Return (X, Y) of the center of cell containing provided text 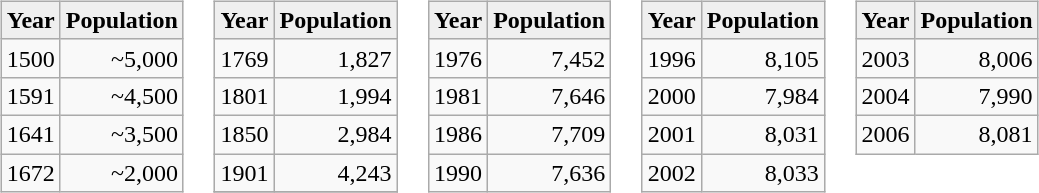
1,994 (336, 96)
7,709 (550, 134)
7,636 (550, 173)
2002 (672, 173)
7,646 (550, 96)
4,243 (336, 173)
7,984 (762, 96)
1500 (30, 58)
8,033 (762, 173)
8,006 (976, 58)
2006 (886, 134)
1641 (30, 134)
1981 (458, 96)
1996 (672, 58)
~4,500 (122, 96)
1850 (244, 134)
8,081 (976, 134)
~3,500 (122, 134)
8,031 (762, 134)
1672 (30, 173)
2004 (886, 96)
1801 (244, 96)
~5,000 (122, 58)
1591 (30, 96)
1769 (244, 58)
2001 (672, 134)
7,452 (550, 58)
2003 (886, 58)
2000 (672, 96)
1901 (244, 173)
8,105 (762, 58)
1976 (458, 58)
1986 (458, 134)
~2,000 (122, 173)
2,984 (336, 134)
7,990 (976, 96)
1990 (458, 173)
1,827 (336, 58)
